Provide the (x, y) coordinate of the cell's center where the given text is located.  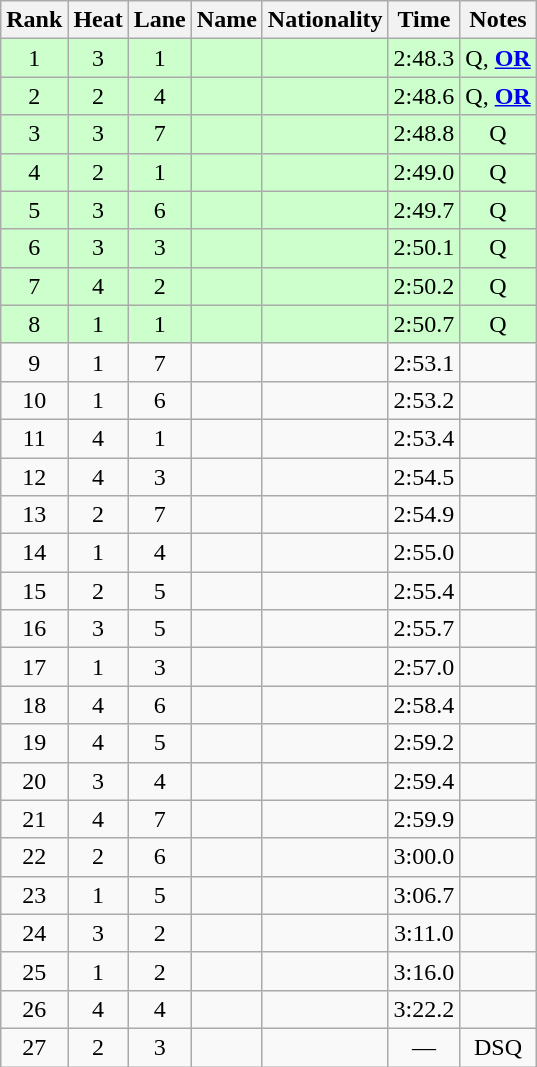
2:48.6 (424, 96)
2:48.3 (424, 58)
2:59.2 (424, 743)
2:54.9 (424, 515)
Name (226, 20)
2:48.8 (424, 134)
27 (34, 1047)
14 (34, 553)
10 (34, 400)
Notes (498, 20)
2:50.1 (424, 248)
3:00.0 (424, 857)
17 (34, 667)
11 (34, 438)
24 (34, 933)
2:59.9 (424, 819)
2:53.4 (424, 438)
2:53.2 (424, 400)
26 (34, 1009)
3:11.0 (424, 933)
2:55.0 (424, 553)
19 (34, 743)
3:22.2 (424, 1009)
8 (34, 324)
15 (34, 591)
9 (34, 362)
2:55.7 (424, 629)
16 (34, 629)
2:55.4 (424, 591)
Heat (98, 20)
2:49.7 (424, 210)
12 (34, 477)
Rank (34, 20)
13 (34, 515)
2:53.1 (424, 362)
18 (34, 705)
25 (34, 971)
Lane (160, 20)
2:50.2 (424, 286)
2:54.5 (424, 477)
2:49.0 (424, 172)
21 (34, 819)
DSQ (498, 1047)
Time (424, 20)
2:58.4 (424, 705)
23 (34, 895)
2:57.0 (424, 667)
2:59.4 (424, 781)
Nationality (325, 20)
— (424, 1047)
3:06.7 (424, 895)
22 (34, 857)
3:16.0 (424, 971)
2:50.7 (424, 324)
20 (34, 781)
